Return the [x, y] coordinate for the center point of the cell that contains the specified text.  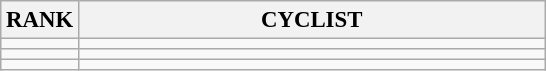
RANK [40, 20]
CYCLIST [312, 20]
